For the text-containing cell, return its midpoint in (x, y) coordinate format. 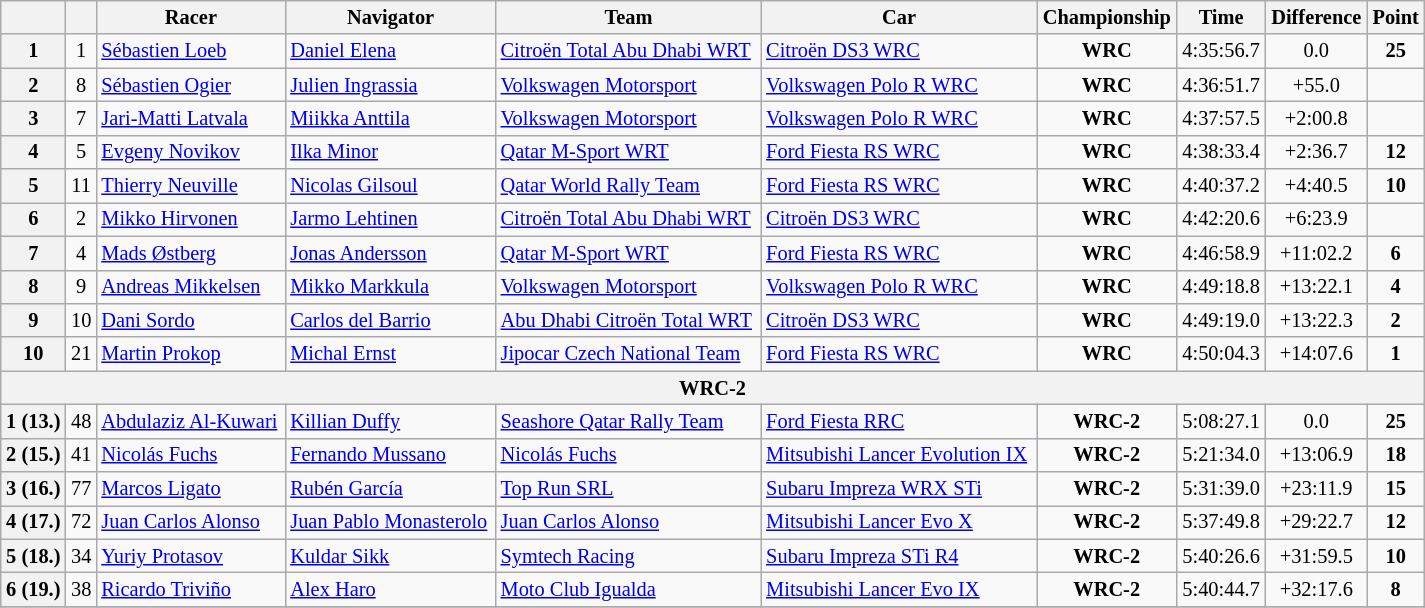
+14:07.6 (1316, 354)
77 (82, 489)
+4:40.5 (1316, 186)
+13:22.1 (1316, 287)
Nicolas Gilsoul (390, 186)
Killian Duffy (390, 421)
+13:06.9 (1316, 455)
5:40:44.7 (1222, 589)
Carlos del Barrio (390, 320)
Jari-Matti Latvala (190, 118)
Daniel Elena (390, 51)
+55.0 (1316, 85)
+29:22.7 (1316, 522)
5:37:49.8 (1222, 522)
5:40:26.6 (1222, 556)
Jonas Andersson (390, 253)
+11:02.2 (1316, 253)
Mitsubishi Lancer Evo X (898, 522)
Sébastien Ogier (190, 85)
21 (82, 354)
Ford Fiesta RRC (898, 421)
Qatar World Rally Team (629, 186)
Alex Haro (390, 589)
3 (34, 118)
Mikko Hirvonen (190, 219)
4 (17.) (34, 522)
Juan Pablo Monasterolo (390, 522)
Dani Sordo (190, 320)
+2:00.8 (1316, 118)
Mitsubishi Lancer Evolution IX (898, 455)
Martin Prokop (190, 354)
Top Run SRL (629, 489)
Michal Ernst (390, 354)
4:42:20.6 (1222, 219)
Ilka Minor (390, 152)
4:49:18.8 (1222, 287)
+32:17.6 (1316, 589)
Mikko Markkula (390, 287)
48 (82, 421)
4:46:58.9 (1222, 253)
4:40:37.2 (1222, 186)
Jipocar Czech National Team (629, 354)
Racer (190, 17)
Ricardo Triviño (190, 589)
11 (82, 186)
5:21:34.0 (1222, 455)
Fernando Mussano (390, 455)
+23:11.9 (1316, 489)
4:36:51.7 (1222, 85)
Yuriy Protasov (190, 556)
2 (15.) (34, 455)
Jarmo Lehtinen (390, 219)
18 (1396, 455)
Car (898, 17)
Miikka Anttila (390, 118)
5:31:39.0 (1222, 489)
15 (1396, 489)
5:08:27.1 (1222, 421)
Abdulaziz Al-Kuwari (190, 421)
Mitsubishi Lancer Evo IX (898, 589)
Time (1222, 17)
4:50:04.3 (1222, 354)
5 (18.) (34, 556)
Mads Østberg (190, 253)
72 (82, 522)
Seashore Qatar Rally Team (629, 421)
34 (82, 556)
4:38:33.4 (1222, 152)
Subaru Impreza WRX STi (898, 489)
Moto Club Igualda (629, 589)
1 (13.) (34, 421)
Andreas Mikkelsen (190, 287)
Marcos Ligato (190, 489)
Sébastien Loeb (190, 51)
4:35:56.7 (1222, 51)
38 (82, 589)
4:49:19.0 (1222, 320)
Team (629, 17)
Kuldar Sikk (390, 556)
Abu Dhabi Citroën Total WRT (629, 320)
+6:23.9 (1316, 219)
Difference (1316, 17)
Rubén García (390, 489)
Julien Ingrassia (390, 85)
4:37:57.5 (1222, 118)
Thierry Neuville (190, 186)
+13:22.3 (1316, 320)
+31:59.5 (1316, 556)
Navigator (390, 17)
Subaru Impreza STi R4 (898, 556)
6 (19.) (34, 589)
41 (82, 455)
3 (16.) (34, 489)
+2:36.7 (1316, 152)
Point (1396, 17)
Championship (1107, 17)
Evgeny Novikov (190, 152)
Symtech Racing (629, 556)
